Detect which cell encompasses the target text, then output its [x, y] center coordinate. 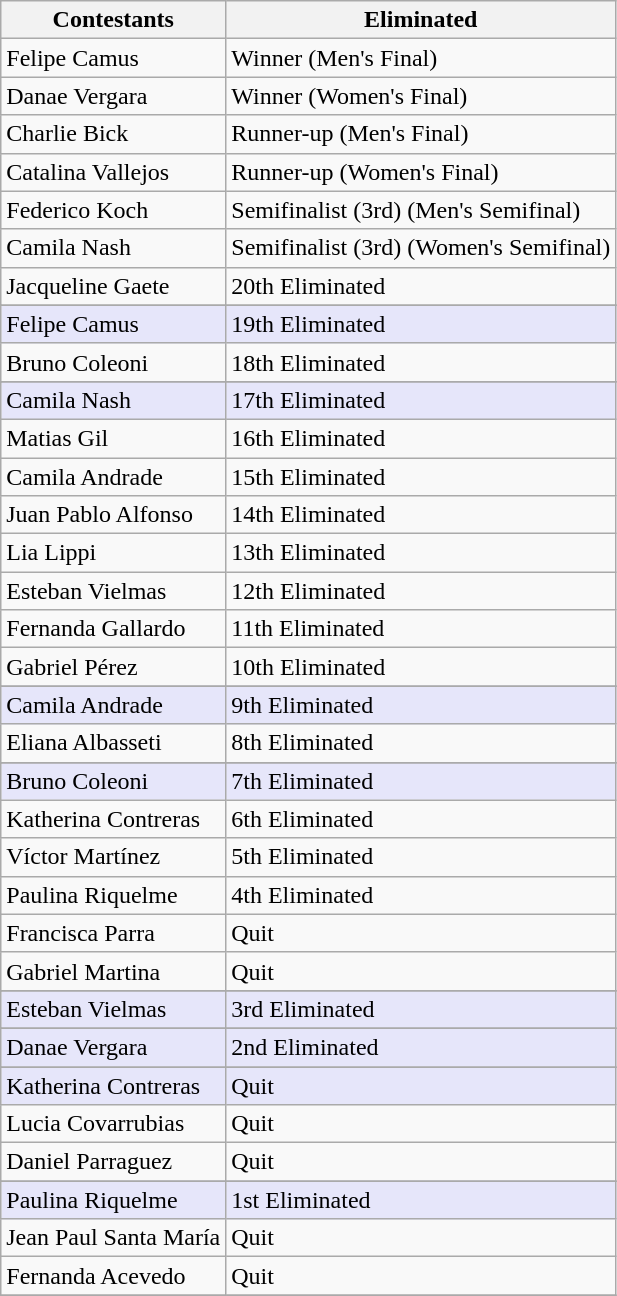
19th Eliminated [421, 324]
Víctor Martínez [114, 857]
Juan Pablo Alfonso [114, 515]
10th Eliminated [421, 667]
Francisca Parra [114, 933]
Semifinalist (3rd) (Men's Semifinal) [421, 210]
Fernanda Gallardo [114, 629]
Eliminated [421, 20]
Gabriel Pérez [114, 667]
Runner-up (Men's Final) [421, 134]
8th Eliminated [421, 743]
Winner (Men's Final) [421, 58]
13th Eliminated [421, 553]
Daniel Parraguez [114, 1162]
Lia Lippi [114, 553]
Matias Gil [114, 438]
Eliana Albasseti [114, 743]
Gabriel Martina [114, 971]
7th Eliminated [421, 781]
11th Eliminated [421, 629]
Winner (Women's Final) [421, 96]
6th Eliminated [421, 819]
1st Eliminated [421, 1200]
3rd Eliminated [421, 1009]
Jacqueline Gaete [114, 286]
Semifinalist (3rd) (Women's Semifinal) [421, 248]
9th Eliminated [421, 705]
5th Eliminated [421, 857]
16th Eliminated [421, 438]
2nd Eliminated [421, 1047]
Charlie Bick [114, 134]
15th Eliminated [421, 477]
Runner-up (Women's Final) [421, 172]
Catalina Vallejos [114, 172]
Federico Koch [114, 210]
12th Eliminated [421, 591]
18th Eliminated [421, 362]
17th Eliminated [421, 400]
Contestants [114, 20]
20th Eliminated [421, 286]
4th Eliminated [421, 895]
Jean Paul Santa María [114, 1238]
14th Eliminated [421, 515]
Fernanda Acevedo [114, 1276]
Lucia Covarrubias [114, 1124]
